Return [x, y] of the center of cell containing provided text 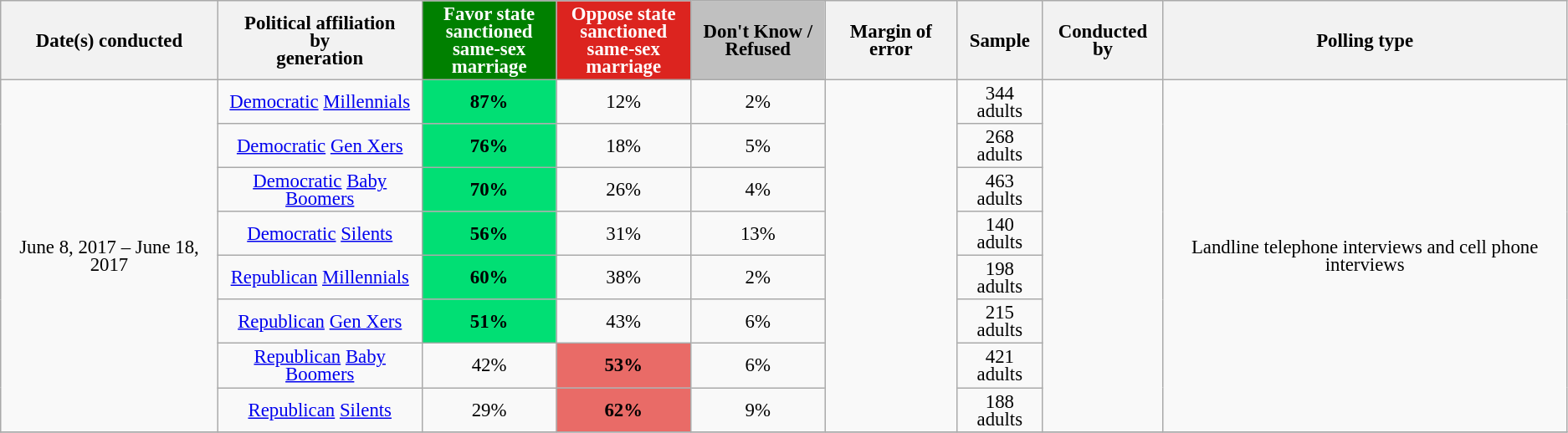
463 adults [1001, 191]
60% [489, 278]
43% [624, 321]
Don't Know / Refused [758, 40]
87% [489, 102]
Favor state sanctioned same-sex marriage [489, 40]
53% [624, 366]
5% [758, 145]
Political affiliationbygeneration [320, 40]
4% [758, 191]
26% [624, 191]
215 adults [1001, 321]
Date(s) conducted [109, 40]
62% [624, 410]
42% [489, 366]
Democratic Baby Boomers [320, 191]
188 adults [1001, 410]
Democratic Gen Xers [320, 145]
344 adults [1001, 102]
Conducted by [1103, 40]
June 8, 2017 – June 18, 2017 [109, 256]
140 adults [1001, 234]
Polling type [1366, 40]
Republican Gen Xers [320, 321]
18% [624, 145]
29% [489, 410]
198 adults [1001, 278]
268 adults [1001, 145]
421 adults [1001, 366]
Republican Baby Boomers [320, 366]
Republican Millennials [320, 278]
Democratic Millennials [320, 102]
Sample [1001, 40]
38% [624, 278]
13% [758, 234]
9% [758, 410]
56% [489, 234]
70% [489, 191]
Republican Silents [320, 410]
Margin of error [890, 40]
12% [624, 102]
Oppose state sanctioned same-sex marriage [624, 40]
31% [624, 234]
Democratic Silents [320, 234]
51% [489, 321]
Landline telephone interviews and cell phone interviews [1366, 256]
76% [489, 145]
